Search for the cell housing the specified text and yield its (x, y) center coordinate. 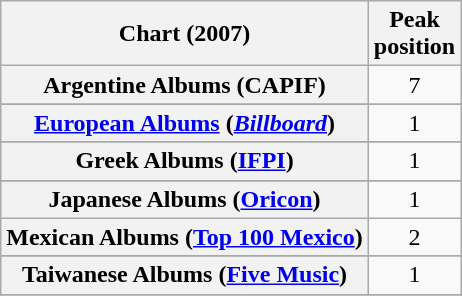
2 (414, 237)
Peakposition (414, 34)
Taiwanese Albums (Five Music) (185, 275)
European Albums (Billboard) (185, 123)
Mexican Albums (Top 100 Mexico) (185, 237)
7 (414, 85)
Argentine Albums (CAPIF) (185, 85)
Japanese Albums (Oricon) (185, 199)
Greek Albums (IFPI) (185, 161)
Chart (2007) (185, 34)
